Locate the cell with the specified text and output its [X, Y] center coordinate. 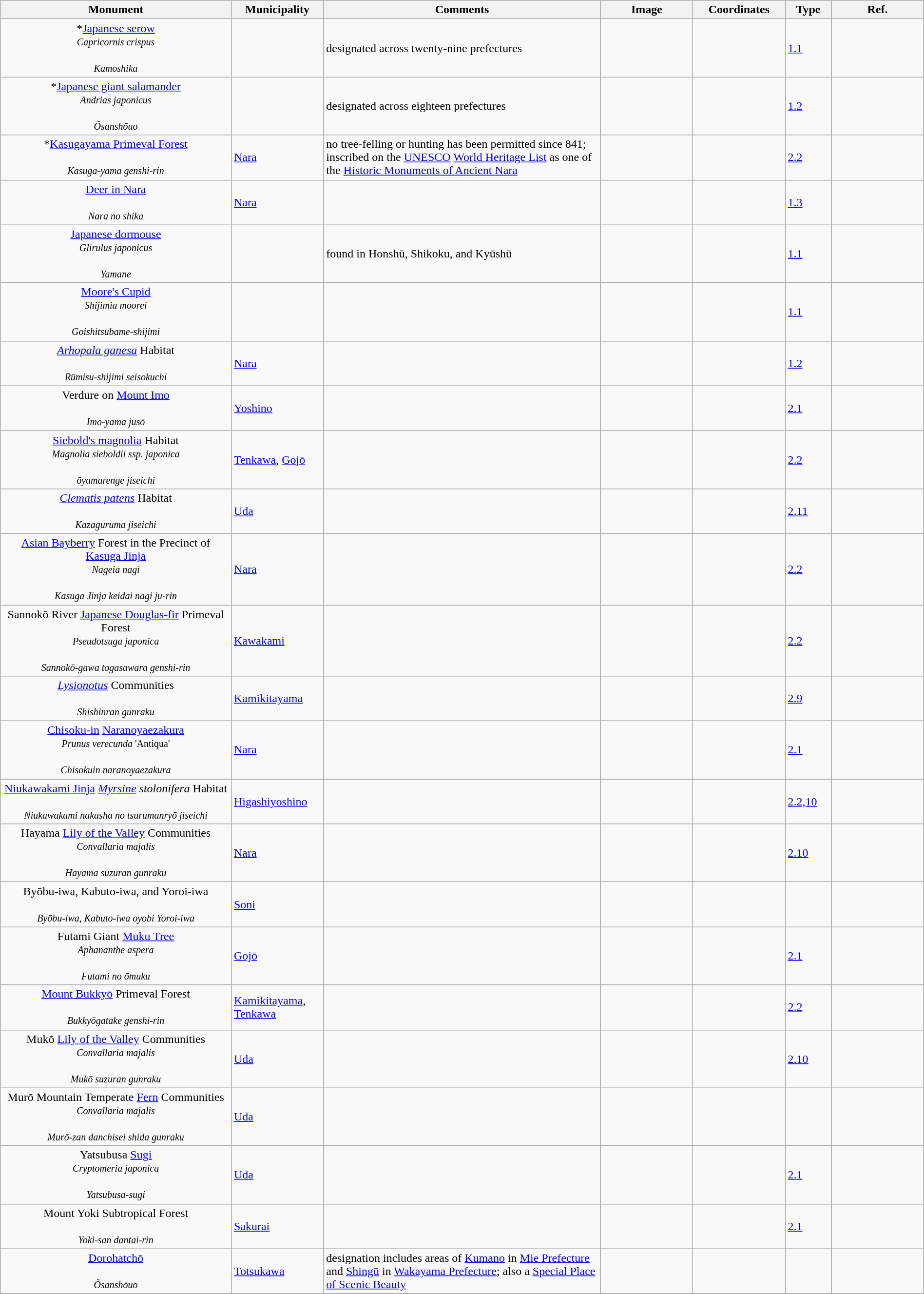
Asian Bayberry Forest in the Precinct of Kasuga JinjaNageia nagiKasuga Jinja keidai nagi ju-rin [116, 569]
*Kasugayama Primeval ForestKasuga-yama genshi-rin [116, 157]
Sakurai [277, 1226]
Type [808, 10]
Tenkawa, Gojō [277, 459]
Futami Giant Muku TreeAphananthe asperaFutami no ōmuku [116, 956]
DorohatchōÕsanshōuo [116, 1271]
2.9 [808, 699]
Ref. [877, 10]
Kamikitayama, Tenkawa [277, 1007]
1.3 [808, 202]
Kawakami [277, 640]
designated across eighteen prefectures [462, 106]
2.2,10 [808, 802]
Comments [462, 10]
2.11 [808, 511]
Murō Mountain Temperate Fern CommunitiesConvallaria majalisMurō-zan danchisei shida gunraku [116, 1117]
Sannokō River Japanese Douglas-fir Primeval ForestPseudotsuga japonicaSannokō-gawa togasawara genshi-rin [116, 640]
Siebold's magnolia HabitatMagnolia sieboldii ssp. japonicaōyamarenge jiseichi [116, 459]
designation includes areas of Kumano in Mie Prefecture and Shingū in Wakayama Prefecture; also a Special Place of Scenic Beauty [462, 1271]
Kamikitayama [277, 699]
no tree-felling or hunting has been permitted since 841; inscribed on the UNESCO World Heritage List as one of the Historic Monuments of Ancient Nara [462, 157]
Arhopala ganesa HabitatRūmisu-shijimi seisokuchi [116, 363]
Municipality [277, 10]
Monument [116, 10]
Moore's CupidShijimia mooreiGoishitsubame-shijimi [116, 312]
Deer in NaraNara no shika [116, 202]
*Japanese serowCapricornis crispusKamoshika [116, 48]
Yoshino [277, 408]
*Japanese giant salamanderAndrias japonicusÕsanshōuo [116, 106]
Totsukawa [277, 1271]
Niukawakami Jinja Myrsine stolonifera HabitatNiukawakami nakasha no tsurumanryō jiseichi [116, 802]
Japanese dormouseGlirulus japonicusYamane [116, 254]
Verdure on Mount ImoImo-yama jusō [116, 408]
Soni [277, 904]
designated across twenty-nine prefectures [462, 48]
Chisoku-in NaranoyaezakuraPrunus verecunda 'Antiqua'Chisokuin naranoyaezakura [116, 750]
Hayama Lily of the Valley CommunitiesConvallaria majalisHayama suzuran gunraku [116, 853]
Lysionotus CommunitiesShishinran gunraku [116, 699]
Clematis patens HabitatKazaguruma jiseichi [116, 511]
Yatsubusa SugiCryptomeria japonicaYatsubusa-sugi [116, 1175]
Image [646, 10]
Mount Bukkyō Primeval ForestBukkyōgatake genshi-rin [116, 1007]
Coordinates [739, 10]
Higashiyoshino [277, 802]
Mount Yoki Subtropical ForestYoki-san dantai-rin [116, 1226]
found in Honshū, Shikoku, and Kyūshū [462, 254]
Mukō Lily of the Valley CommunitiesConvallaria majalisMukō suzuran gunraku [116, 1059]
Gojō [277, 956]
Byōbu-iwa, Kabuto-iwa, and Yoroi-iwaByōbu-iwa, Kabuto-iwa oyobi Yoroi-iwa [116, 904]
